For the text-containing cell, return its midpoint in (x, y) coordinate format. 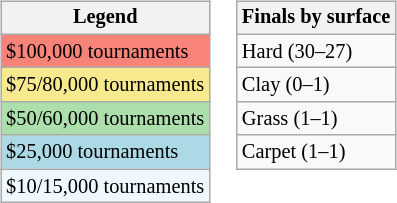
$75/80,000 tournaments (105, 85)
$100,000 tournaments (105, 51)
$10/15,000 tournaments (105, 186)
$25,000 tournaments (105, 152)
Grass (1–1) (316, 119)
$50/60,000 tournaments (105, 119)
Carpet (1–1) (316, 152)
Hard (30–27) (316, 51)
Clay (0–1) (316, 85)
Finals by surface (316, 18)
Legend (105, 18)
